Scan for the cell matching the given text and deliver its (X, Y) coordinate at center. 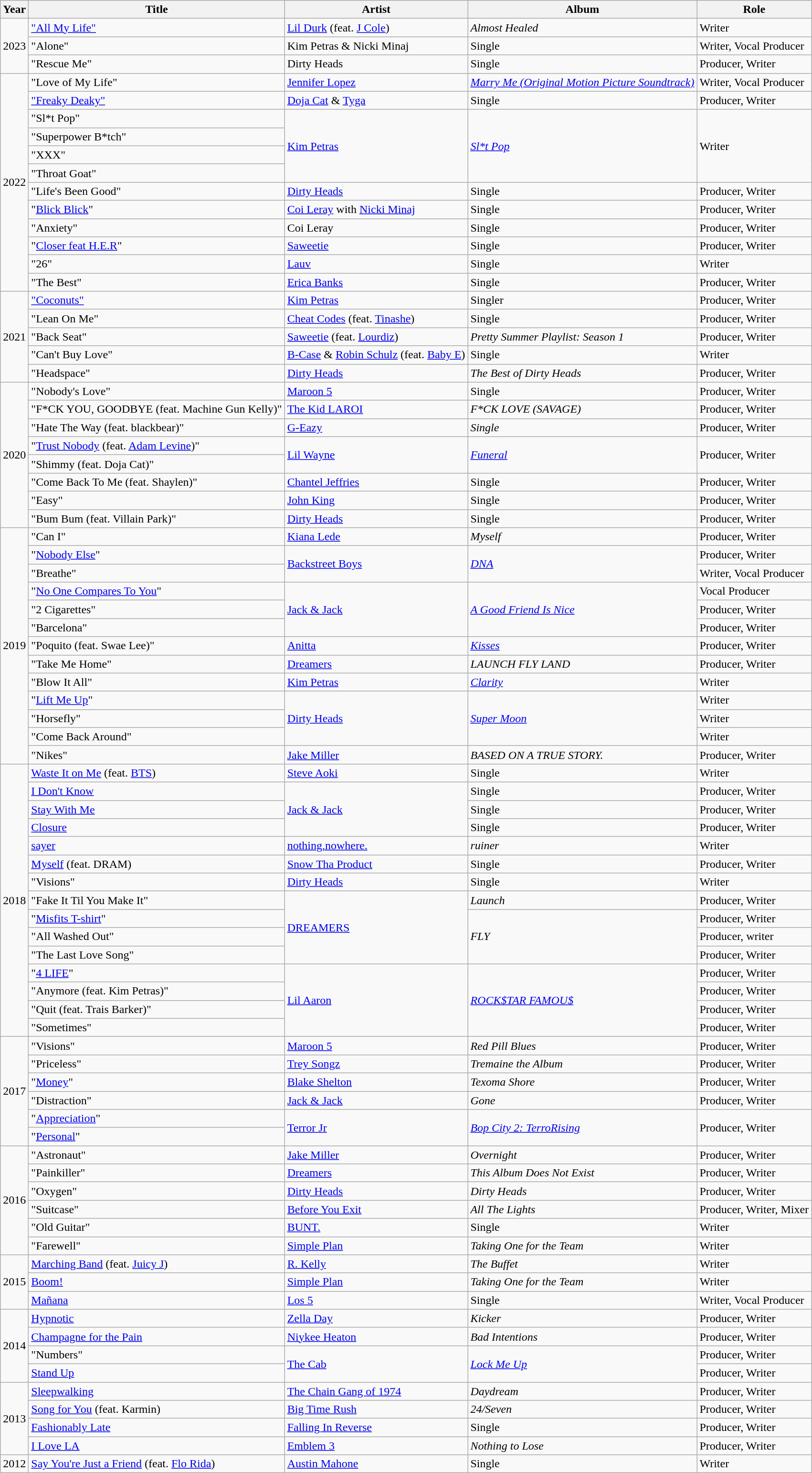
Austin Mahone (376, 1464)
"Freaky Deaky" (157, 100)
Kisses (582, 646)
"Come Back To Me (feat. Shaylen)" (157, 482)
Saweetie (feat. Lourdiz) (376, 337)
"Blow It All" (157, 682)
Title (157, 10)
Daydream (582, 1391)
ROCK$TAR FAMOU$ (582, 1000)
nothing,nowhere. (376, 846)
Launch (582, 900)
Erica Banks (376, 282)
Tremaine the Album (582, 1064)
R. Kelly (376, 1264)
Anitta (376, 646)
"Suitcase" (157, 1209)
"Lean On Me" (157, 319)
All The Lights (582, 1209)
24/Seven (582, 1409)
Coi Leray with Nicki Minaj (376, 209)
"26" (157, 264)
Coi Leray (376, 228)
"Poquito (feat. Swae Lee)" (157, 646)
The Best of Dirty Heads (582, 373)
FLY (582, 937)
"Nikes" (157, 755)
"Painkiller" (157, 1173)
Super Moon (582, 718)
2012 (14, 1464)
"Sometimes" (157, 1027)
"Superpower B*tch" (157, 137)
"Farewell" (157, 1246)
Emblem 3 (376, 1446)
Champagne for the Pain (157, 1336)
Gone (582, 1100)
"Anymore (feat. Kim Petras)" (157, 991)
"Oxygen" (157, 1191)
Doja Cat & Tyga (376, 100)
Boom! (157, 1282)
Nothing to Lose (582, 1446)
"Nobody's Love" (157, 391)
Overnight (582, 1155)
Say You're Just a Friend (feat. Flo Rida) (157, 1464)
Steve Aoki (376, 773)
Almost Healed (582, 28)
"All Washed Out" (157, 937)
Hypnotic (157, 1318)
"Lift Me Up" (157, 700)
DREAMERS (376, 928)
Trey Songz (376, 1064)
"Come Back Around" (157, 736)
Vocal Producer (754, 591)
2013 (14, 1419)
Role (754, 10)
Myself (582, 537)
Closure (157, 828)
The Buffet (582, 1264)
The Chain Gang of 1974 (376, 1391)
BUNT. (376, 1227)
"Headspace" (157, 373)
This Album Does Not Exist (582, 1173)
"Life's Been Good" (157, 191)
"All My Life" (157, 28)
"4 LIFE" (157, 973)
The Cab (376, 1364)
B-Case & Robin Schulz (feat. Baby E) (376, 355)
Producer, writer (754, 937)
Kicker (582, 1318)
"The Last Love Song" (157, 955)
"Hate The Way (feat. blackbear)" (157, 427)
Cheat Codes (feat. Tinashe) (376, 319)
"2 Cigarettes" (157, 609)
"Shimmy (feat. Doja Cat)" (157, 464)
Year (14, 10)
Red Pill Blues (582, 1046)
Snow Tha Product (376, 864)
"Priceless" (157, 1064)
Kiana Lede (376, 537)
"Back Seat" (157, 337)
2016 (14, 1200)
The Kid LAROI (376, 409)
"The Best" (157, 282)
"Alone" (157, 46)
Blake Shelton (376, 1082)
Backstreet Boys (376, 564)
2018 (14, 900)
"Rescue Me" (157, 64)
Texoma Shore (582, 1082)
Song for You (feat. Karmin) (157, 1409)
"Old Guitar" (157, 1227)
Artist (376, 10)
"Quit (feat. Trais Barker)" (157, 1009)
Lock Me Up (582, 1364)
Sl*t Pop (582, 146)
Lil Wayne (376, 455)
"Trust Nobody (feat. Adam Levine)" (157, 446)
"Personal" (157, 1137)
"Easy" (157, 500)
Chantel Jeffries (376, 482)
"Coconuts" (157, 300)
Album (582, 10)
Lil Aaron (376, 1000)
Terror Jr (376, 1128)
LAUNCH FLY LAND (582, 664)
Niykee Heaton (376, 1336)
Bad Intentions (582, 1336)
"Money" (157, 1082)
"Anxiety" (157, 228)
2021 (14, 337)
"Can't Buy Love" (157, 355)
"Horsefly" (157, 718)
Marry Me (Original Motion Picture Soundtrack) (582, 82)
Mañana (157, 1300)
"Closer feat H.E.R" (157, 246)
Myself (feat. DRAM) (157, 864)
"Sl*t Pop" (157, 118)
"F*CK YOU, GOODBYE (feat. Machine Gun Kelly)" (157, 409)
"Distraction" (157, 1100)
Stay With Me (157, 810)
2023 (14, 46)
John King (376, 500)
Clarity (582, 682)
Saweetie (376, 246)
"Appreciation" (157, 1119)
Jennifer Lopez (376, 82)
Falling In Reverse (376, 1428)
Bop City 2: TerroRising (582, 1128)
"Take Me Home" (157, 664)
Producer, Writer, Mixer (754, 1209)
DNA (582, 564)
"Numbers" (157, 1355)
F*CK LOVE (SAVAGE) (582, 409)
Big Time Rush (376, 1409)
Marching Band (feat. Juicy J) (157, 1264)
ruiner (582, 846)
2019 (14, 646)
sayer (157, 846)
I Don't Know (157, 791)
BASED ON A TRUE STORY. (582, 755)
2017 (14, 1091)
"Love of My Life" (157, 82)
"XXX" (157, 155)
A Good Friend Is Nice (582, 609)
Zella Day (376, 1318)
"Can I" (157, 537)
"Barcelona" (157, 628)
2020 (14, 455)
Funeral (582, 455)
G-Eazy (376, 427)
Lauv (376, 264)
Pretty Summer Playlist: Season 1 (582, 337)
"Astronaut" (157, 1155)
"Throat Goat" (157, 173)
"Blick Blick" (157, 209)
Sleepwalking (157, 1391)
2022 (14, 182)
I Love LA (157, 1446)
Before You Exit (376, 1209)
2014 (14, 1345)
"Fake It Til You Make It" (157, 900)
"Breathe" (157, 573)
2015 (14, 1282)
"Nobody Else" (157, 555)
Waste It on Me (feat. BTS) (157, 773)
Kim Petras & Nicki Minaj (376, 46)
Stand Up (157, 1373)
Los 5 (376, 1300)
Singler (582, 300)
"Misfits T-shirt" (157, 918)
"No One Compares To You" (157, 591)
"Bum Bum (feat. Villain Park)" (157, 518)
Fashionably Late (157, 1428)
Lil Durk (feat. J Cole) (376, 28)
